Return [x, y] of the center of cell containing provided text 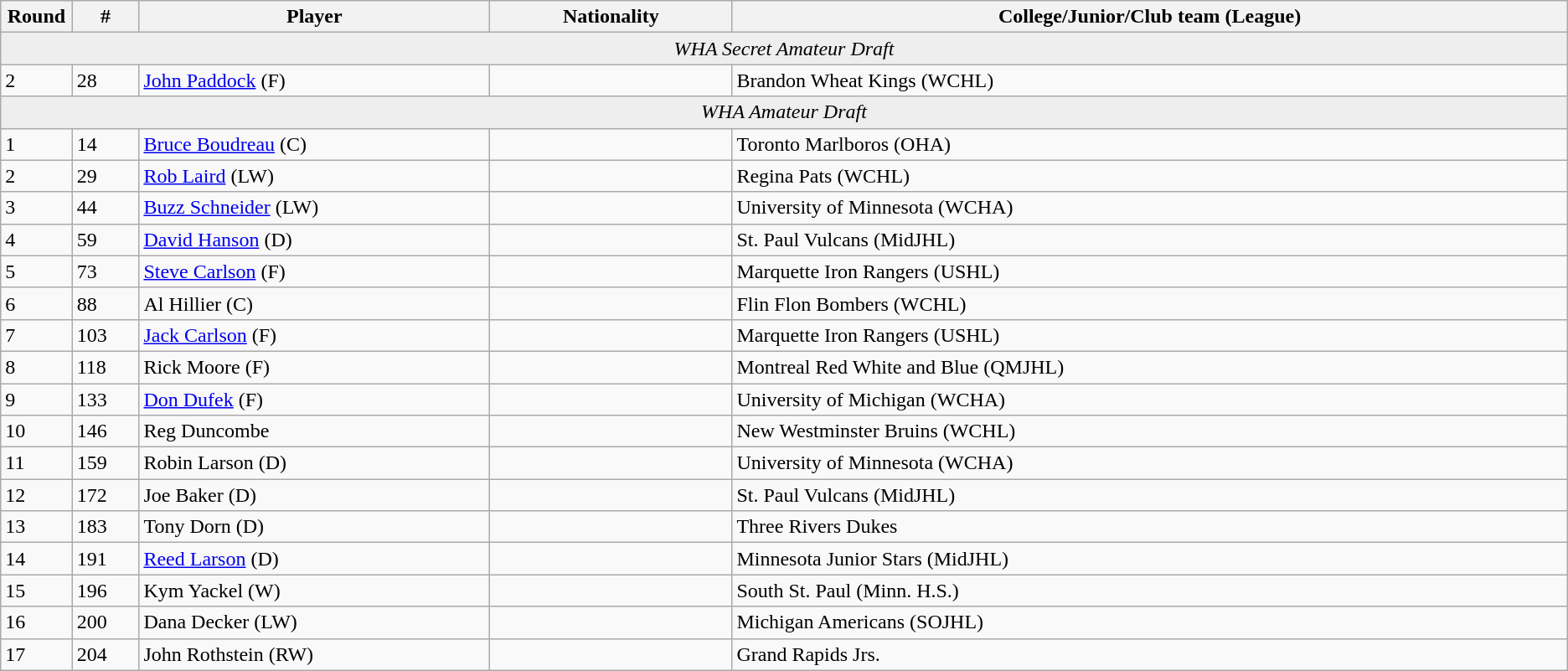
200 [106, 622]
4 [37, 240]
16 [37, 622]
John Rothstein (RW) [315, 654]
28 [106, 80]
183 [106, 527]
Jack Carlson (F) [315, 335]
Don Dufek (F) [315, 400]
12 [37, 495]
Al Hillier (C) [315, 303]
146 [106, 431]
Tony Dorn (D) [315, 527]
New Westminster Bruins (WCHL) [1149, 431]
Bruce Boudreau (C) [315, 144]
172 [106, 495]
Regina Pats (WCHL) [1149, 176]
South St. Paul (Minn. H.S.) [1149, 591]
1 [37, 144]
Brandon Wheat Kings (WCHL) [1149, 80]
29 [106, 176]
59 [106, 240]
Minnesota Junior Stars (MidJHL) [1149, 559]
7 [37, 335]
13 [37, 527]
Joe Baker (D) [315, 495]
# [106, 17]
103 [106, 335]
University of Michigan (WCHA) [1149, 400]
Steve Carlson (F) [315, 271]
WHA Secret Amateur Draft [784, 49]
191 [106, 559]
11 [37, 463]
Rick Moore (F) [315, 367]
118 [106, 367]
159 [106, 463]
Rob Laird (LW) [315, 176]
15 [37, 591]
3 [37, 208]
Kym Yackel (W) [315, 591]
David Hanson (D) [315, 240]
Reg Duncombe [315, 431]
Three Rivers Dukes [1149, 527]
133 [106, 400]
Reed Larson (D) [315, 559]
Toronto Marlboros (OHA) [1149, 144]
204 [106, 654]
8 [37, 367]
Buzz Schneider (LW) [315, 208]
John Paddock (F) [315, 80]
9 [37, 400]
73 [106, 271]
Dana Decker (LW) [315, 622]
Grand Rapids Jrs. [1149, 654]
Player [315, 17]
17 [37, 654]
Nationality [611, 17]
College/Junior/Club team (League) [1149, 17]
Michigan Americans (SOJHL) [1149, 622]
5 [37, 271]
6 [37, 303]
88 [106, 303]
Montreal Red White and Blue (QMJHL) [1149, 367]
Flin Flon Bombers (WCHL) [1149, 303]
WHA Amateur Draft [784, 112]
Round [37, 17]
196 [106, 591]
44 [106, 208]
Robin Larson (D) [315, 463]
10 [37, 431]
